Extract the [x, y] coordinate from the center of the cell holding the provided text.  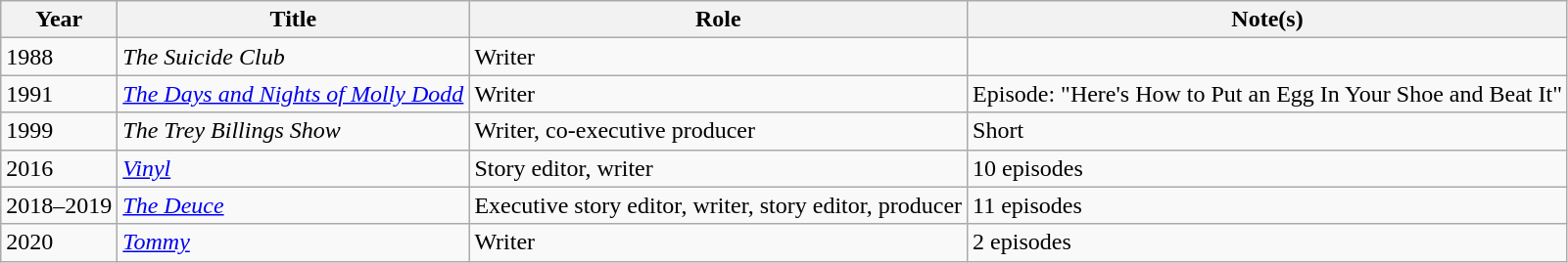
Episode: "Here's How to Put an Egg In Your Shoe and Beat It" [1267, 94]
2 episodes [1267, 242]
1991 [59, 94]
The Deuce [294, 205]
Story editor, writer [719, 168]
2018–2019 [59, 205]
2016 [59, 168]
The Trey Billings Show [294, 131]
The Days and Nights of Molly Dodd [294, 94]
The Suicide Club [294, 57]
Executive story editor, writer, story editor, producer [719, 205]
Year [59, 20]
1999 [59, 131]
Writer, co-executive producer [719, 131]
Short [1267, 131]
10 episodes [1267, 168]
Vinyl [294, 168]
2020 [59, 242]
Role [719, 20]
11 episodes [1267, 205]
Tommy [294, 242]
Title [294, 20]
Note(s) [1267, 20]
1988 [59, 57]
